Pinpoint the cell where the given text exists, returning its [X, Y] midpoint coordinate. 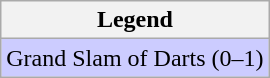
Legend [135, 20]
Grand Slam of Darts (0–1) [135, 58]
